Detect which cell encompasses the target text, then output its [X, Y] center coordinate. 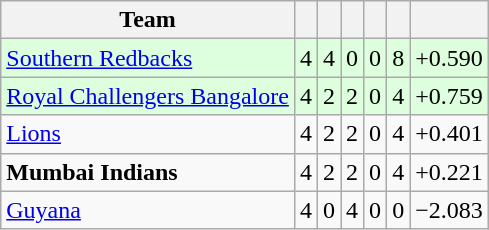
+0.590 [450, 58]
−2.083 [450, 210]
+0.401 [450, 134]
Royal Challengers Bangalore [148, 96]
Southern Redbacks [148, 58]
Lions [148, 134]
Guyana [148, 210]
+0.759 [450, 96]
8 [398, 58]
Team [148, 20]
+0.221 [450, 172]
Mumbai Indians [148, 172]
